Scan for the cell matching the given text and deliver its [X, Y] coordinate at center. 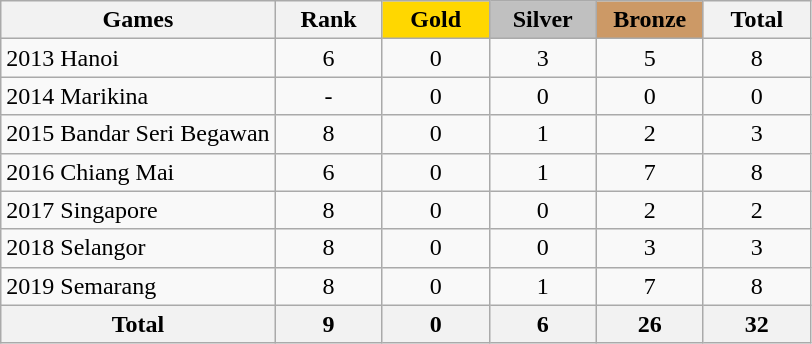
Rank [328, 20]
Bronze [650, 20]
Games [138, 20]
2018 Selangor [138, 248]
26 [650, 324]
2013 Hanoi [138, 58]
2017 Singapore [138, 210]
32 [756, 324]
2015 Bandar Seri Begawan [138, 134]
2016 Chiang Mai [138, 172]
9 [328, 324]
2019 Semarang [138, 286]
5 [650, 58]
2014 Marikina [138, 96]
Silver [542, 20]
Gold [436, 20]
- [328, 96]
